Return the (x, y) coordinate for the center point of the cell that contains the specified text.  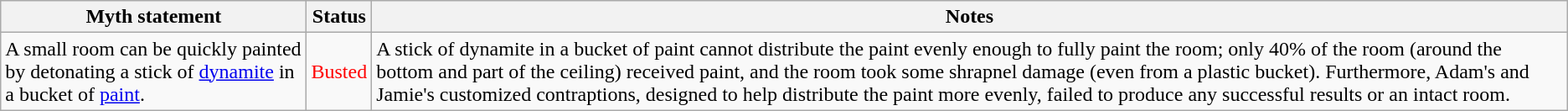
A small room can be quickly painted by detonating a stick of dynamite in a bucket of paint. (154, 71)
Myth statement (154, 17)
Busted (339, 71)
Status (339, 17)
Notes (970, 17)
